Determine the [X, Y] coordinate at the center of the cell enclosing the given text.  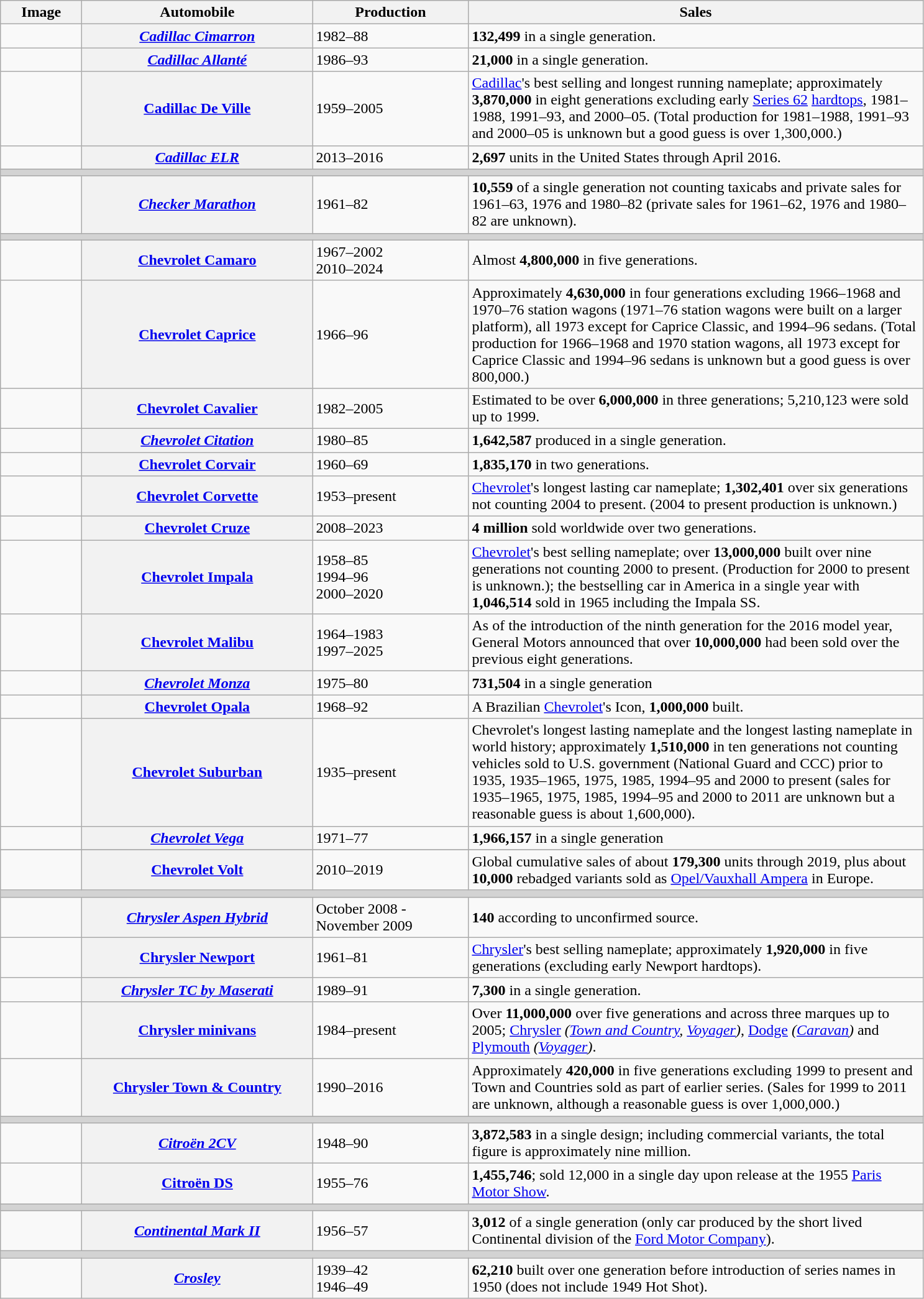
1968–92 [390, 707]
Global cumulative sales of about 179,300 units through 2019, plus about 10,000 rebadged variants sold as Opel/Vauxhall Ampera in Europe. [696, 870]
1984–present [390, 1030]
1967–20022010–2024 [390, 260]
Chevrolet's longest lasting car nameplate; 1,302,401 over six generations not counting 2004 to present. (2004 to present production is unknown.) [696, 496]
1,642,587 produced in a single generation. [696, 440]
3,012 of a single generation (only car produced by the short lived Continental division of the Ford Motor Company). [696, 1231]
Chevrolet Citation [198, 440]
Almost 4,800,000 in five generations. [696, 260]
Cadillac Allanté [198, 60]
1964–19831997–2025 [390, 643]
Chevrolet Suburban [198, 772]
Estimated to be over 6,000,000 in three generations; 5,210,123 were sold up to 1999. [696, 408]
Chevrolet Cavalier [198, 408]
1986–93 [390, 60]
1956–57 [390, 1231]
3,872,583 in a single design; including commercial variants, the total figure is approximately nine million. [696, 1144]
1,966,157 in a single generation [696, 838]
Chevrolet Caprice [198, 334]
1989–91 [390, 989]
Chrysler Aspen Hybrid [198, 917]
Chevrolet Monza [198, 683]
1959–2005 [390, 108]
A Brazilian Chevrolet's Icon, 1,000,000 built. [696, 707]
1971–77 [390, 838]
1980–85 [390, 440]
Citroën 2CV [198, 1144]
7,300 in a single generation. [696, 989]
Chevrolet Malibu [198, 643]
1961–82 [390, 204]
Automobile [198, 12]
Chevrolet Corvair [198, 464]
Production [390, 12]
1939–421946–49 [390, 1278]
1935–present [390, 772]
Checker Marathon [198, 204]
Sales [696, 12]
1960–69 [390, 464]
Chevrolet Camaro [198, 260]
21,000 in a single generation. [696, 60]
1958–851994–962000–2020 [390, 577]
731,504 in a single generation [696, 683]
132,499 in a single generation. [696, 36]
Chevrolet Vega [198, 838]
1948–90 [390, 1144]
62,210 built over one generation before introduction of series names in 1950 (does not include 1949 Hot Shot). [696, 1278]
2010–2019 [390, 870]
2,697 units in the United States through April 2016. [696, 157]
October 2008 - November 2009 [390, 917]
1955–76 [390, 1183]
Chrysler's best selling nameplate; approximately 1,920,000 in five generations (excluding early Newport hardtops). [696, 957]
Image [41, 12]
Cadillac De Ville [198, 108]
Chevrolet Volt [198, 870]
2008–2023 [390, 528]
Chrysler Newport [198, 957]
Chrysler Town & Country [198, 1087]
2013–2016 [390, 157]
Citroën DS [198, 1183]
1990–2016 [390, 1087]
1982–88 [390, 36]
Cadillac ELR [198, 157]
Chevrolet Opala [198, 707]
Chevrolet Impala [198, 577]
1,835,170 in two generations. [696, 464]
1953–present [390, 496]
4 million sold worldwide over two generations. [696, 528]
1961–81 [390, 957]
1966–96 [390, 334]
Continental Mark II [198, 1231]
Crosley [198, 1278]
1975–80 [390, 683]
Chrysler TC by Maserati [198, 989]
1982–2005 [390, 408]
Chevrolet Corvette [198, 496]
Cadillac Cimarron [198, 36]
Chrysler minivans [198, 1030]
1,455,746; sold 12,000 in a single day upon release at the 1955 Paris Motor Show. [696, 1183]
Chevrolet Cruze [198, 528]
140 according to unconfirmed source. [696, 917]
